Provide the [x, y] coordinate of the cell's center where the given text is located.  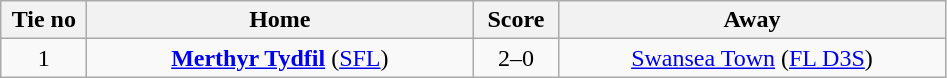
Swansea Town (FL D3S) [752, 58]
Score [516, 20]
Home [280, 20]
Merthyr Tydfil (SFL) [280, 58]
1 [44, 58]
2–0 [516, 58]
Away [752, 20]
Tie no [44, 20]
